Pinpoint the cell where the given text exists, returning its (X, Y) midpoint coordinate. 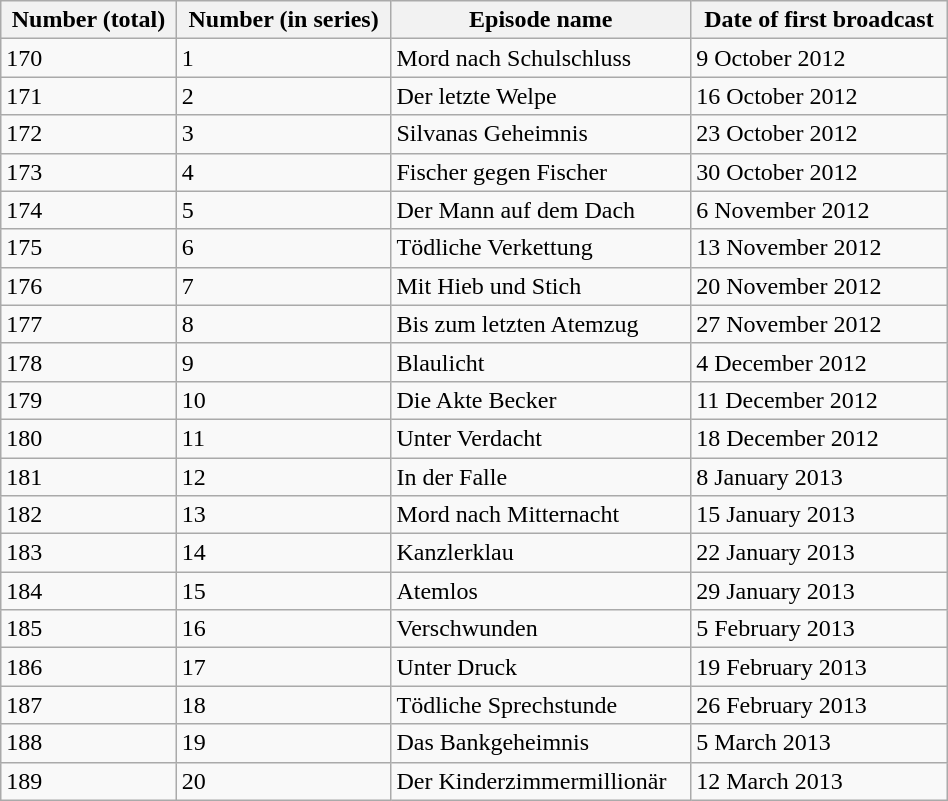
9 (284, 362)
186 (89, 667)
15 January 2013 (820, 515)
19 (284, 743)
16 (284, 629)
3 (284, 134)
176 (89, 286)
14 (284, 553)
184 (89, 591)
178 (89, 362)
23 October 2012 (820, 134)
16 October 2012 (820, 96)
182 (89, 515)
Unter Verdacht (541, 438)
Date of first broadcast (820, 20)
175 (89, 248)
Blaulicht (541, 362)
Die Akte Becker (541, 400)
1 (284, 58)
4 December 2012 (820, 362)
2 (284, 96)
189 (89, 781)
Atemlos (541, 591)
Fischer gegen Fischer (541, 172)
179 (89, 400)
Bis zum letzten Atemzug (541, 324)
Der Mann auf dem Dach (541, 210)
Unter Druck (541, 667)
Silvanas Geheimnis (541, 134)
8 (284, 324)
18 (284, 705)
9 October 2012 (820, 58)
181 (89, 477)
26 February 2013 (820, 705)
6 (284, 248)
11 December 2012 (820, 400)
7 (284, 286)
Kanzlerklau (541, 553)
In der Falle (541, 477)
Tödliche Verkettung (541, 248)
13 November 2012 (820, 248)
22 January 2013 (820, 553)
20 (284, 781)
Episode name (541, 20)
5 March 2013 (820, 743)
Das Bankgeheimnis (541, 743)
19 February 2013 (820, 667)
Mit Hieb und Stich (541, 286)
Verschwunden (541, 629)
Mord nach Schulschluss (541, 58)
8 January 2013 (820, 477)
Number (in series) (284, 20)
188 (89, 743)
Der Kinderzimmermillionär (541, 781)
Number (total) (89, 20)
Mord nach Mitternacht (541, 515)
187 (89, 705)
18 December 2012 (820, 438)
20 November 2012 (820, 286)
12 March 2013 (820, 781)
30 October 2012 (820, 172)
12 (284, 477)
15 (284, 591)
5 (284, 210)
185 (89, 629)
172 (89, 134)
4 (284, 172)
10 (284, 400)
27 November 2012 (820, 324)
6 November 2012 (820, 210)
5 February 2013 (820, 629)
183 (89, 553)
29 January 2013 (820, 591)
Der letzte Welpe (541, 96)
171 (89, 96)
174 (89, 210)
11 (284, 438)
170 (89, 58)
177 (89, 324)
17 (284, 667)
180 (89, 438)
173 (89, 172)
Tödliche Sprechstunde (541, 705)
13 (284, 515)
